Output the (x, y) coordinate of the center of the cell containing the given text.  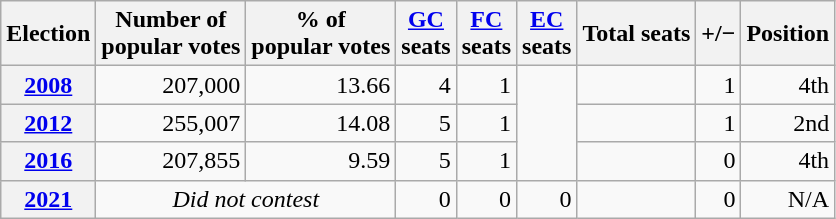
N/A (788, 199)
255,007 (171, 123)
Position (788, 34)
2nd (788, 123)
GCseats (426, 34)
207,000 (171, 85)
% ofpopular votes (321, 34)
14.08 (321, 123)
ECseats (547, 34)
13.66 (321, 85)
9.59 (321, 161)
Did not contest (246, 199)
Election (48, 34)
2021 (48, 199)
2008 (48, 85)
207,855 (171, 161)
FCseats (486, 34)
2012 (48, 123)
Number ofpopular votes (171, 34)
2016 (48, 161)
Total seats (636, 34)
+/− (718, 34)
4 (426, 85)
